For the text-containing cell, return its midpoint in [X, Y] coordinate format. 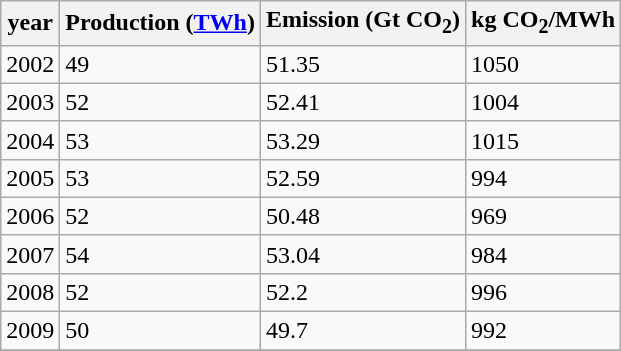
969 [544, 216]
1050 [544, 64]
54 [160, 254]
2007 [30, 254]
2008 [30, 292]
2006 [30, 216]
1015 [544, 140]
52.59 [362, 178]
53.29 [362, 140]
50.48 [362, 216]
994 [544, 178]
2002 [30, 64]
49.7 [362, 331]
Production (TWh) [160, 23]
2004 [30, 140]
Emission (Gt CO2) [362, 23]
51.35 [362, 64]
2005 [30, 178]
53.04 [362, 254]
year [30, 23]
2009 [30, 331]
kg CO2/MWh [544, 23]
992 [544, 331]
996 [544, 292]
50 [160, 331]
52.41 [362, 102]
52.2 [362, 292]
49 [160, 64]
1004 [544, 102]
984 [544, 254]
2003 [30, 102]
